From the cell containing the given text, extract its center point as [x, y] coordinate. 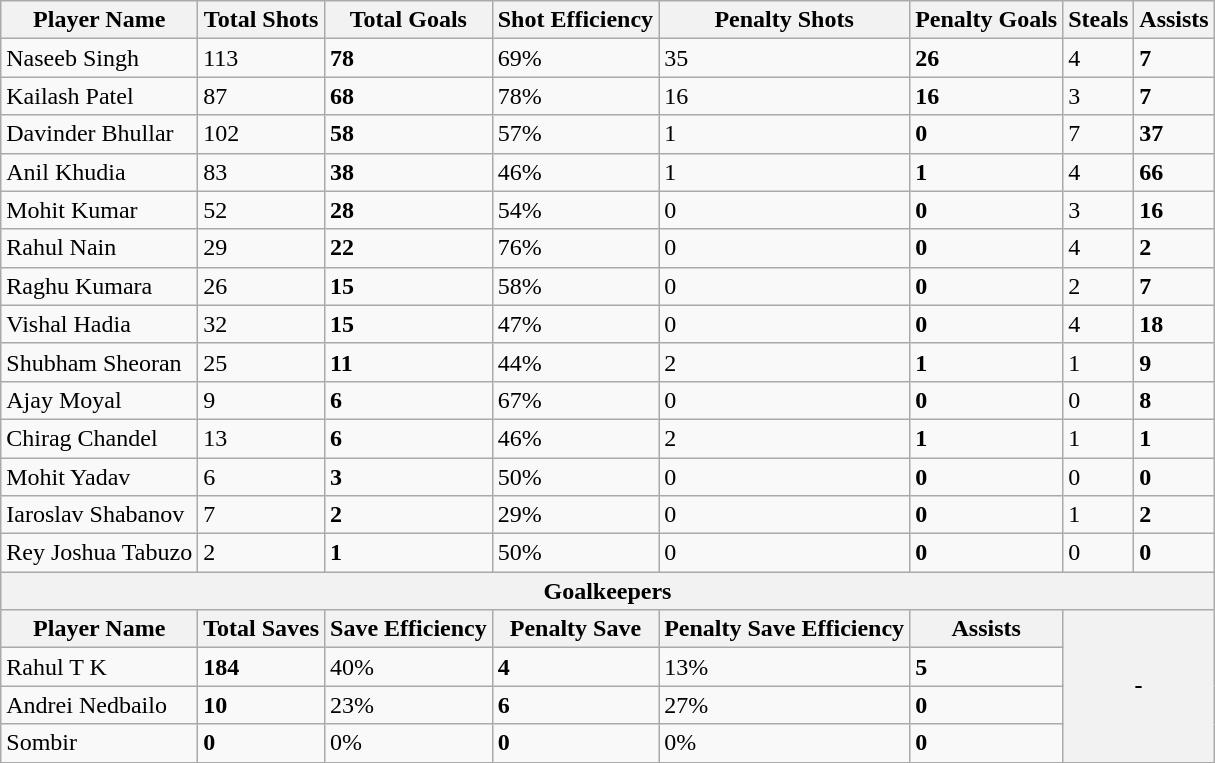
Mohit Kumar [100, 210]
- [1138, 686]
Penalty Save [575, 629]
Penalty Shots [784, 20]
57% [575, 134]
102 [262, 134]
Save Efficiency [409, 629]
58% [575, 286]
11 [409, 362]
5 [986, 667]
38 [409, 172]
Penalty Goals [986, 20]
Ajay Moyal [100, 400]
44% [575, 362]
Total Saves [262, 629]
Steals [1098, 20]
Anil Khudia [100, 172]
27% [784, 705]
Andrei Nedbailo [100, 705]
13 [262, 438]
Rahul Nain [100, 248]
28 [409, 210]
Total Goals [409, 20]
Raghu Kumara [100, 286]
10 [262, 705]
52 [262, 210]
Shubham Sheoran [100, 362]
83 [262, 172]
47% [575, 324]
78 [409, 58]
Goalkeepers [608, 591]
Chirag Chandel [100, 438]
8 [1174, 400]
Naseeb Singh [100, 58]
37 [1174, 134]
Kailash Patel [100, 96]
Rey Joshua Tabuzo [100, 553]
23% [409, 705]
Penalty Save Efficiency [784, 629]
184 [262, 667]
29% [575, 515]
18 [1174, 324]
54% [575, 210]
Mohit Yadav [100, 477]
69% [575, 58]
40% [409, 667]
13% [784, 667]
Total Shots [262, 20]
22 [409, 248]
87 [262, 96]
Sombir [100, 743]
58 [409, 134]
66 [1174, 172]
Vishal Hadia [100, 324]
Davinder Bhullar [100, 134]
113 [262, 58]
Shot Efficiency [575, 20]
32 [262, 324]
67% [575, 400]
68 [409, 96]
29 [262, 248]
25 [262, 362]
76% [575, 248]
Iaroslav Shabanov [100, 515]
78% [575, 96]
Rahul T K [100, 667]
35 [784, 58]
